Identify which cell holds the provided text, then report its (x, y) central coordinate. 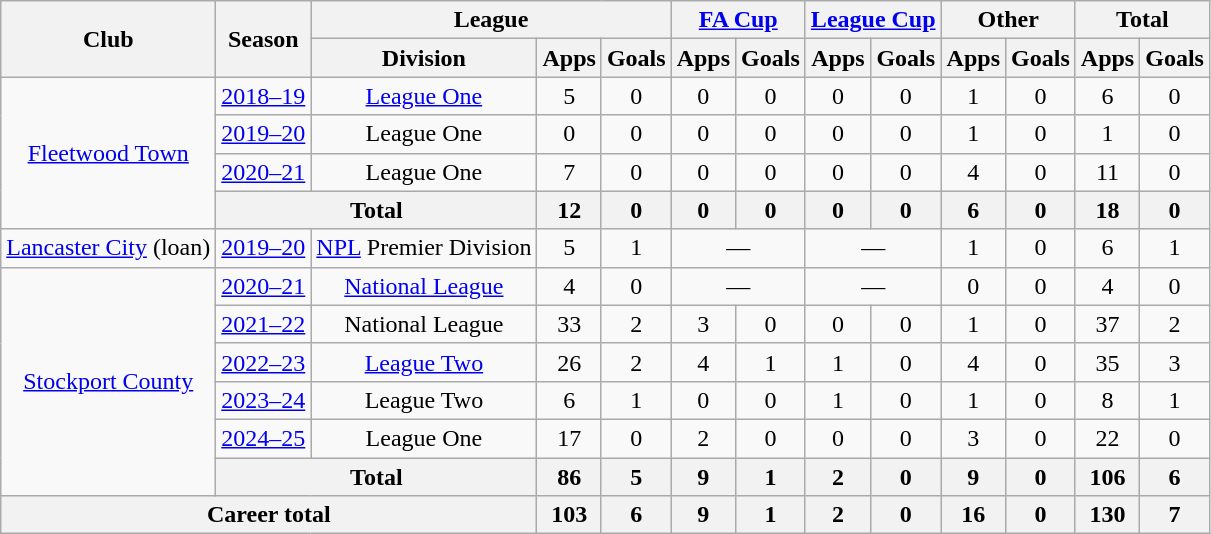
17 (569, 438)
16 (973, 515)
Career total (269, 515)
18 (1107, 210)
NPL Premier Division (424, 248)
League (491, 20)
2023–24 (264, 400)
2018–19 (264, 96)
Season (264, 39)
Other (1008, 20)
35 (1107, 362)
37 (1107, 324)
11 (1107, 172)
Club (108, 39)
League Cup (873, 20)
Lancaster City (loan) (108, 248)
26 (569, 362)
2021–22 (264, 324)
130 (1107, 515)
12 (569, 210)
Stockport County (108, 381)
Fleetwood Town (108, 153)
103 (569, 515)
2022–23 (264, 362)
2024–25 (264, 438)
86 (569, 477)
Division (424, 58)
8 (1107, 400)
33 (569, 324)
FA Cup (738, 20)
22 (1107, 438)
106 (1107, 477)
